Capture the cell that displays the provided text and extract its [x, y] central coordinate. 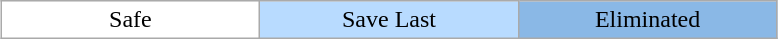
Save Last [390, 20]
Eliminated [648, 20]
Safe [130, 20]
